Output the (X, Y) coordinate of the center of the cell containing the given text.  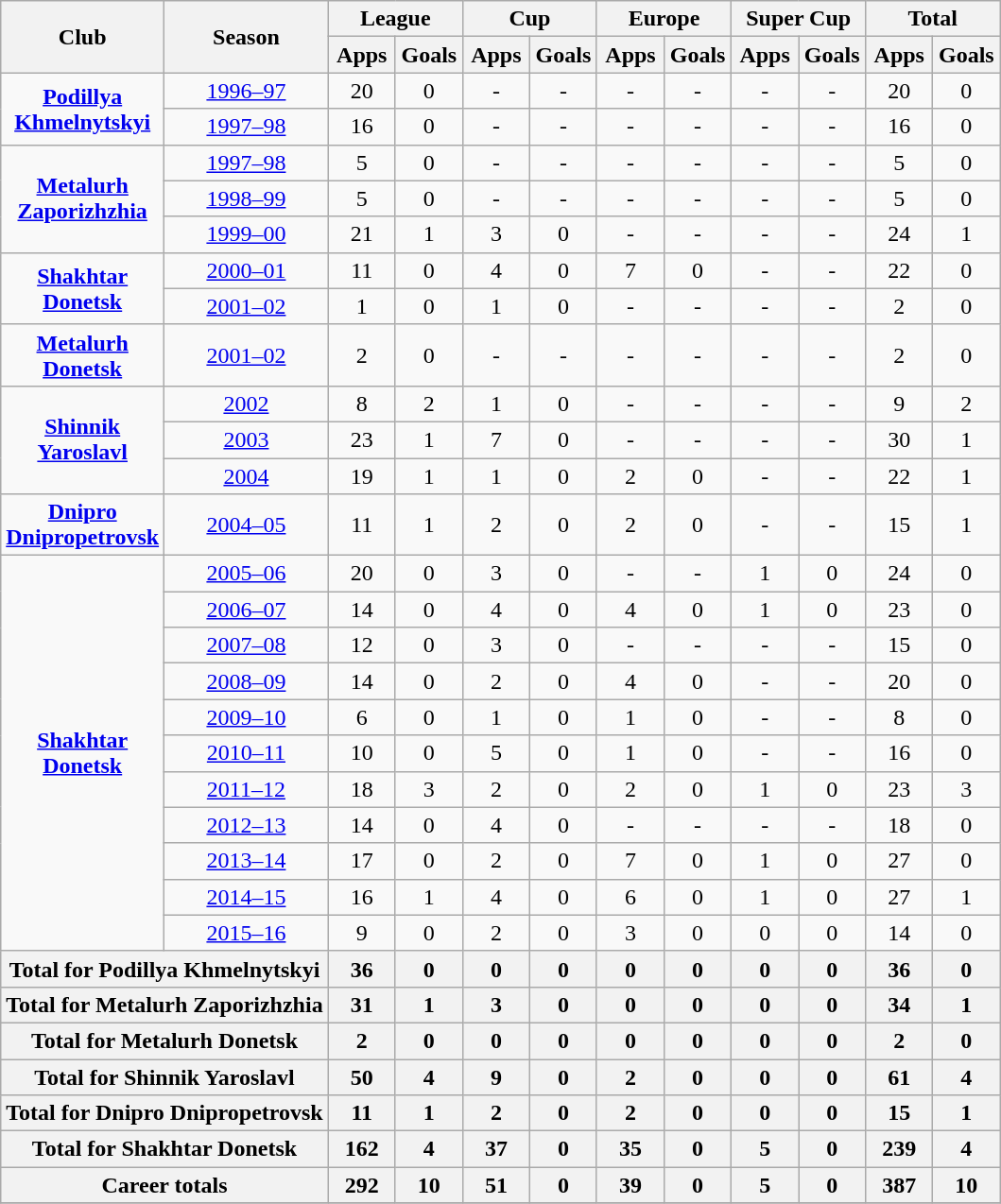
Total for Shinnik Yaroslavl (164, 1076)
39 (630, 1185)
Career totals (164, 1185)
2005–06 (247, 574)
35 (630, 1149)
34 (900, 1005)
2002 (247, 404)
37 (495, 1149)
Metalurh Zaporizhzhia (83, 198)
Total for Podillya Khmelnytskyi (164, 969)
2004 (247, 475)
51 (495, 1185)
2014–15 (247, 897)
2008–09 (247, 681)
387 (900, 1185)
Total (933, 19)
Season (247, 37)
League (395, 19)
31 (361, 1005)
2012–13 (247, 825)
1998–99 (247, 198)
2009–10 (247, 717)
12 (361, 645)
Metalurh Donetsk (83, 355)
Total for Dnipro Dnipropetrovsk (164, 1113)
Super Cup (799, 19)
2013–14 (247, 861)
19 (361, 475)
239 (900, 1149)
2011–12 (247, 789)
Total for Metalurh Donetsk (164, 1041)
1996–97 (247, 91)
Total for Shakhtar Donetsk (164, 1149)
21 (361, 234)
2010–11 (247, 753)
2000–01 (247, 270)
1999–00 (247, 234)
Shinnik Yaroslavl (83, 439)
2006–07 (247, 610)
30 (900, 439)
17 (361, 861)
Total for Metalurh Zaporizhzhia (164, 1005)
Europe (664, 19)
61 (900, 1076)
Dnipro Dnipropetrovsk (83, 525)
162 (361, 1149)
292 (361, 1185)
Club (83, 37)
2007–08 (247, 645)
2015–16 (247, 933)
Podillya Khmelnytskyi (83, 109)
Cup (529, 19)
2003 (247, 439)
50 (361, 1076)
2004–05 (247, 525)
